Search for the cell housing the specified text and yield its [X, Y] center coordinate. 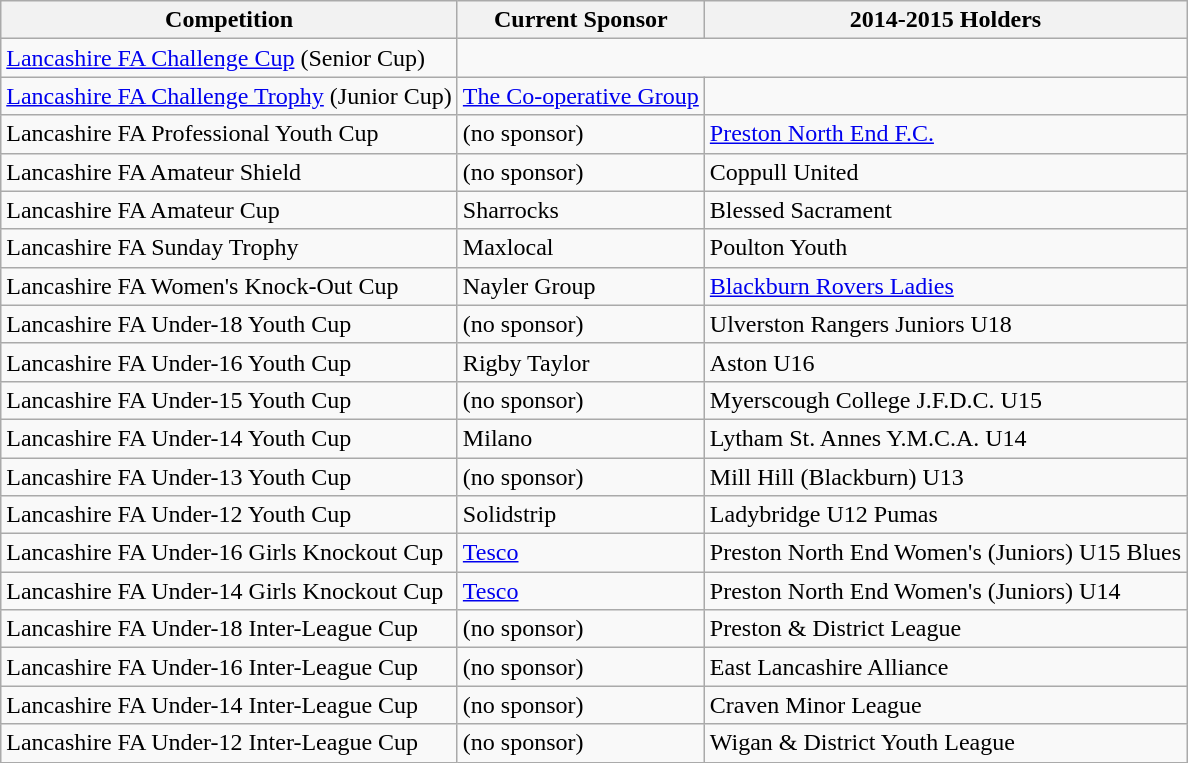
Blackburn Rovers Ladies [945, 286]
Lancashire FA Under-12 Inter-League Cup [230, 743]
Lancashire FA Under-14 Youth Cup [230, 438]
Blessed Sacrament [945, 210]
Lancashire FA Under-18 Youth Cup [230, 324]
Lancashire FA Amateur Shield [230, 172]
Lancashire FA Under-15 Youth Cup [230, 400]
Lancashire FA Under-13 Youth Cup [230, 477]
2014-2015 Holders [945, 20]
Lancashire FA Professional Youth Cup [230, 134]
Poulton Youth [945, 248]
Preston North End Women's (Juniors) U15 Blues [945, 553]
Nayler Group [580, 286]
Preston North End F.C. [945, 134]
Wigan & District Youth League [945, 743]
Mill Hill (Blackburn) U13 [945, 477]
Lancashire FA Challenge Trophy (Junior Cup) [230, 96]
East Lancashire Alliance [945, 667]
Lancashire FA Women's Knock-Out Cup [230, 286]
Preston & District League [945, 629]
Ulverston Rangers Juniors U18 [945, 324]
Aston U16 [945, 362]
Lancashire FA Under-16 Youth Cup [230, 362]
Lancashire FA Under-14 Inter-League Cup [230, 705]
Coppull United [945, 172]
Lancashire FA Sunday Trophy [230, 248]
Lancashire FA Amateur Cup [230, 210]
Myerscough College J.F.D.C. U15 [945, 400]
Milano [580, 438]
Solidstrip [580, 515]
Craven Minor League [945, 705]
Lancashire FA Under-16 Girls Knockout Cup [230, 553]
Ladybridge U12 Pumas [945, 515]
Rigby Taylor [580, 362]
Preston North End Women's (Juniors) U14 [945, 591]
Lytham St. Annes Y.M.C.A. U14 [945, 438]
The Co-operative Group [580, 96]
Sharrocks [580, 210]
Current Sponsor [580, 20]
Competition [230, 20]
Lancashire FA Under-12 Youth Cup [230, 515]
Lancashire FA Under-18 Inter-League Cup [230, 629]
Maxlocal [580, 248]
Lancashire FA Under-16 Inter-League Cup [230, 667]
Lancashire FA Challenge Cup (Senior Cup) [230, 58]
Lancashire FA Under-14 Girls Knockout Cup [230, 591]
